For the text-containing cell, return its midpoint in [X, Y] coordinate format. 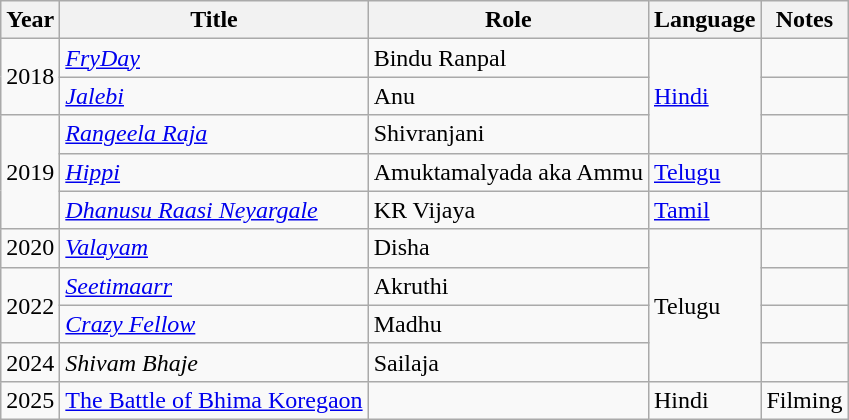
Hippi [214, 172]
Anu [508, 96]
Rangeela Raja [214, 134]
Year [30, 20]
KR Vijaya [508, 210]
2025 [30, 400]
FryDay [214, 58]
Bindu Ranpal [508, 58]
2022 [30, 305]
Akruthi [508, 286]
Jalebi [214, 96]
The Battle of Bhima Koregaon [214, 400]
Dhanusu Raasi Neyargale [214, 210]
Sailaja [508, 362]
2018 [30, 77]
2020 [30, 248]
Shivam Bhaje [214, 362]
Language [704, 20]
Notes [804, 20]
Role [508, 20]
Title [214, 20]
Disha [508, 248]
Seetimaarr [214, 286]
Filming [804, 400]
Madhu [508, 324]
Crazy Fellow [214, 324]
2019 [30, 172]
Amuktamalyada aka Ammu [508, 172]
2024 [30, 362]
Tamil [704, 210]
Shivranjani [508, 134]
Valayam [214, 248]
